Return the [x, y] coordinate for the center point of the cell that contains the specified text.  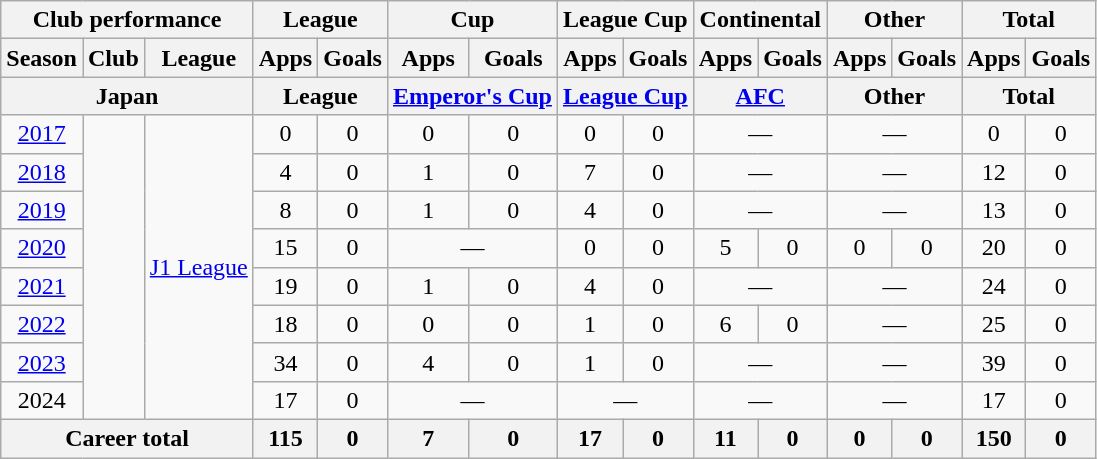
19 [285, 286]
Season [42, 58]
2019 [42, 210]
2018 [42, 172]
AFC [760, 96]
18 [285, 324]
11 [725, 438]
13 [994, 210]
Club performance [128, 20]
5 [725, 248]
150 [994, 438]
8 [285, 210]
Continental [760, 20]
24 [994, 286]
2021 [42, 286]
15 [285, 248]
34 [285, 362]
6 [725, 324]
Club [113, 58]
25 [994, 324]
Japan [128, 96]
115 [285, 438]
2020 [42, 248]
2023 [42, 362]
Cup [472, 20]
20 [994, 248]
12 [994, 172]
2017 [42, 134]
Career total [128, 438]
J1 League [198, 267]
2024 [42, 400]
2022 [42, 324]
Emperor's Cup [472, 96]
39 [994, 362]
